Provide the (X, Y) coordinate of the cell's center where the given text is located.  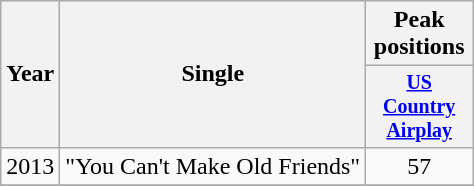
Single (213, 74)
Year (30, 74)
"You Can't Make Old Friends" (213, 166)
Peak positions (420, 34)
2013 (30, 166)
57 (420, 166)
US Country Airplay (420, 106)
